Search for the cell housing the specified text and yield its (X, Y) center coordinate. 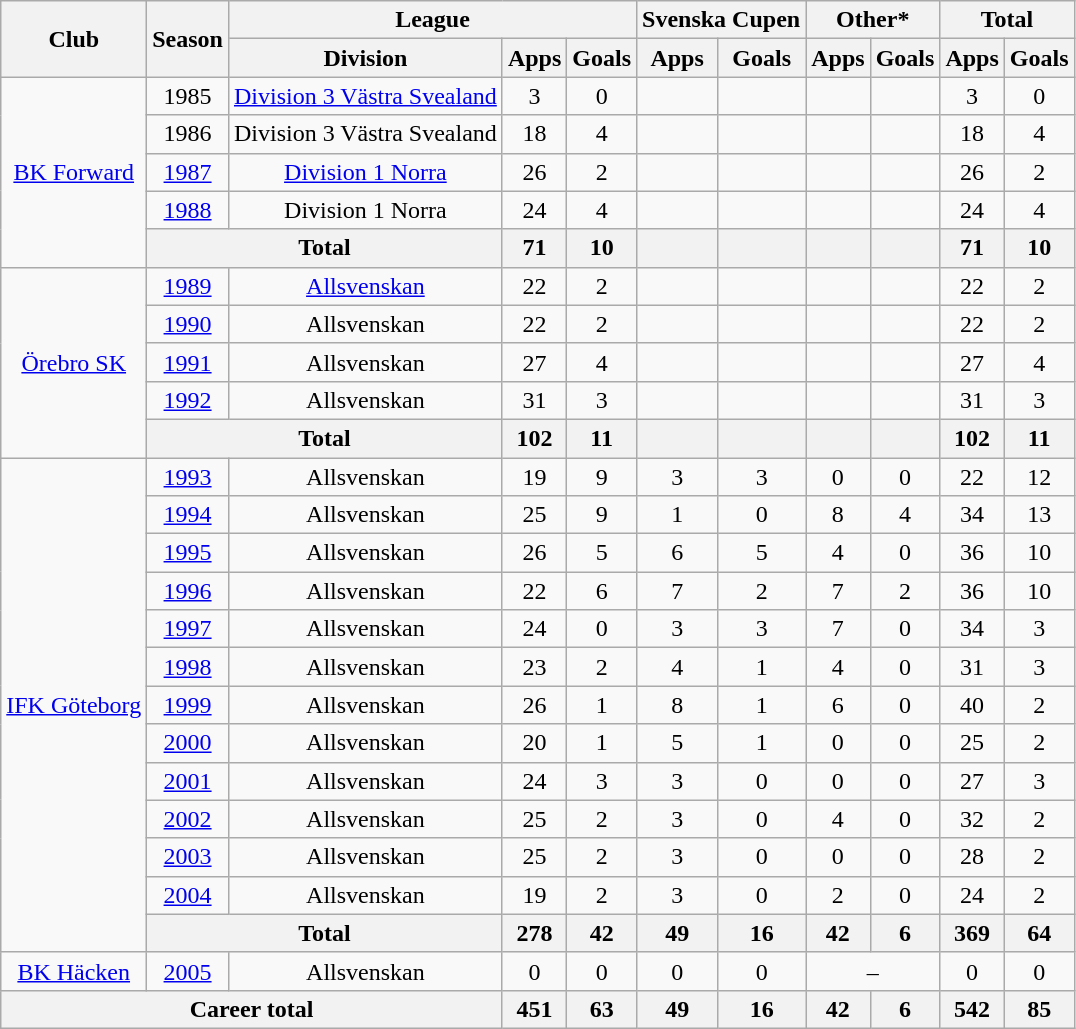
12 (1039, 477)
2001 (188, 781)
Season (188, 39)
2000 (188, 743)
1988 (188, 210)
1997 (188, 629)
40 (972, 705)
32 (972, 819)
23 (534, 667)
2005 (188, 971)
Division (365, 58)
1989 (188, 286)
369 (972, 933)
63 (602, 1009)
1996 (188, 591)
1993 (188, 477)
BK Forward (74, 172)
64 (1039, 933)
League (432, 20)
20 (534, 743)
1992 (188, 400)
85 (1039, 1009)
28 (972, 857)
1985 (188, 96)
Svenska Cupen (722, 20)
451 (534, 1009)
2004 (188, 895)
1995 (188, 553)
1998 (188, 667)
542 (972, 1009)
1991 (188, 362)
BK Häcken (74, 971)
Other* (873, 20)
1986 (188, 134)
2003 (188, 857)
13 (1039, 515)
1994 (188, 515)
Club (74, 39)
278 (534, 933)
Career total (252, 1009)
Örebro SK (74, 362)
– (873, 971)
1990 (188, 324)
1987 (188, 172)
2002 (188, 819)
1999 (188, 705)
IFK Göteborg (74, 706)
